Detect which cell encompasses the target text, then output its (x, y) center coordinate. 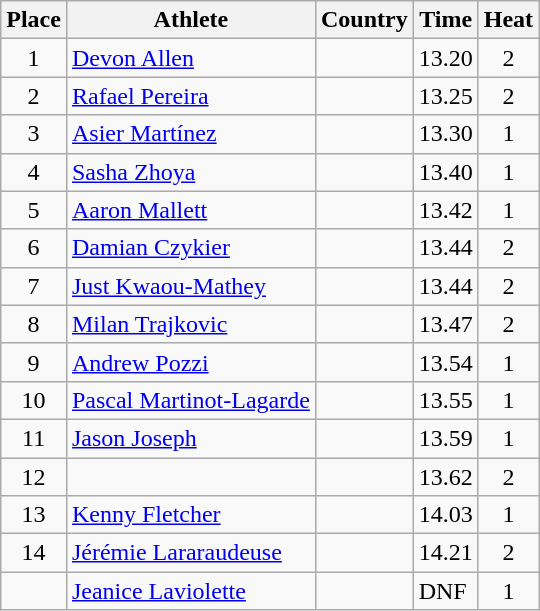
Milan Trajkovic (190, 324)
13.42 (446, 210)
Jason Joseph (190, 438)
9 (34, 362)
13.47 (446, 324)
3 (34, 134)
6 (34, 248)
13 (34, 515)
Kenny Fletcher (190, 515)
5 (34, 210)
Place (34, 20)
Sasha Zhoya (190, 172)
Asier Martínez (190, 134)
Jérémie Lararaudeuse (190, 553)
13.40 (446, 172)
Rafael Pereira (190, 96)
13.20 (446, 58)
13.59 (446, 438)
13.62 (446, 477)
4 (34, 172)
Andrew Pozzi (190, 362)
10 (34, 400)
12 (34, 477)
Aaron Mallett (190, 210)
Pascal Martinot-Lagarde (190, 400)
14.21 (446, 553)
Just Kwaou-Mathey (190, 286)
13.55 (446, 400)
Heat (508, 20)
7 (34, 286)
14 (34, 553)
Devon Allen (190, 58)
13.54 (446, 362)
Time (446, 20)
14.03 (446, 515)
13.30 (446, 134)
Damian Czykier (190, 248)
13.25 (446, 96)
Country (364, 20)
DNF (446, 591)
8 (34, 324)
Jeanice Laviolette (190, 591)
Athlete (190, 20)
11 (34, 438)
